Scan for the cell matching the given text and deliver its [x, y] coordinate at center. 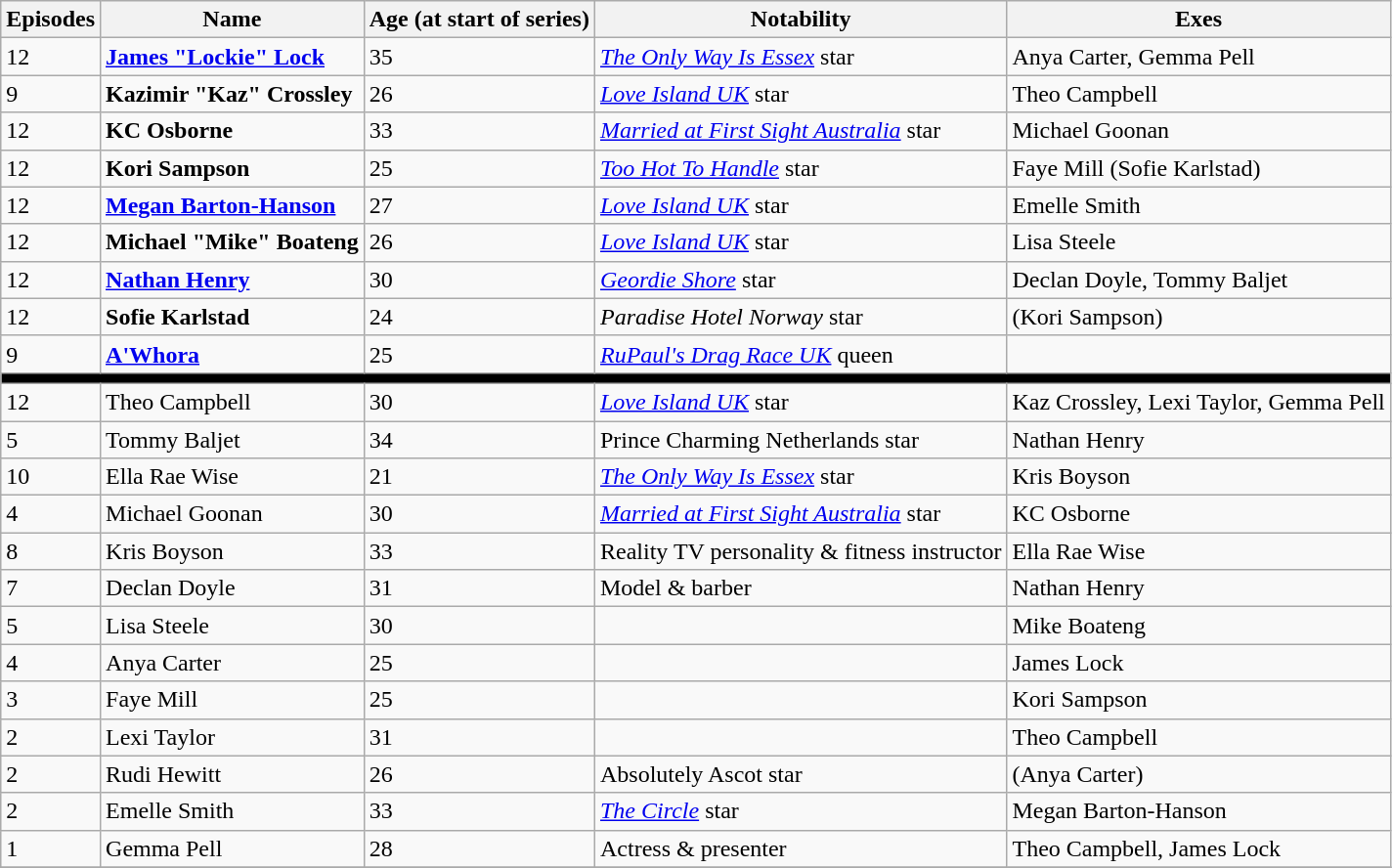
Model & barber [800, 588]
Gemma Pell [233, 848]
24 [479, 317]
Prince Charming Netherlands star [800, 439]
Name [233, 20]
James "Lockie" Lock [233, 57]
27 [479, 205]
Faye Mill (Sofie Karlstad) [1198, 168]
3 [51, 700]
A'Whora [233, 354]
34 [479, 439]
28 [479, 848]
Michael "Mike" Boateng [233, 242]
Sofie Karlstad [233, 317]
Episodes [51, 20]
RuPaul's Drag Race UK queen [800, 354]
Declan Doyle [233, 588]
Exes [1198, 20]
Faye Mill [233, 700]
Anya Carter, Gemma Pell [1198, 57]
Tommy Baljet [233, 439]
7 [51, 588]
The Circle star [800, 811]
10 [51, 477]
Absolutely Ascot star [800, 774]
Theo Campbell, James Lock [1198, 848]
Actress & presenter [800, 848]
Kazimir "Kaz" Crossley [233, 94]
Mike Boateng [1198, 626]
21 [479, 477]
Lexi Taylor [233, 737]
35 [479, 57]
Declan Doyle, Tommy Baljet [1198, 280]
1 [51, 848]
Reality TV personality & fitness instructor [800, 551]
(Kori Sampson) [1198, 317]
8 [51, 551]
Kaz Crossley, Lexi Taylor, Gemma Pell [1198, 402]
Geordie Shore star [800, 280]
Anya Carter [233, 663]
Age (at start of series) [479, 20]
James Lock [1198, 663]
Too Hot To Handle star [800, 168]
Rudi Hewitt [233, 774]
(Anya Carter) [1198, 774]
Paradise Hotel Norway star [800, 317]
Notability [800, 20]
